Locate the cell with the specified text and output its [x, y] center coordinate. 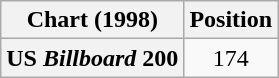
Position [231, 20]
Chart (1998) [92, 20]
174 [231, 58]
US Billboard 200 [92, 58]
